Return (x, y) of the center of cell containing provided text 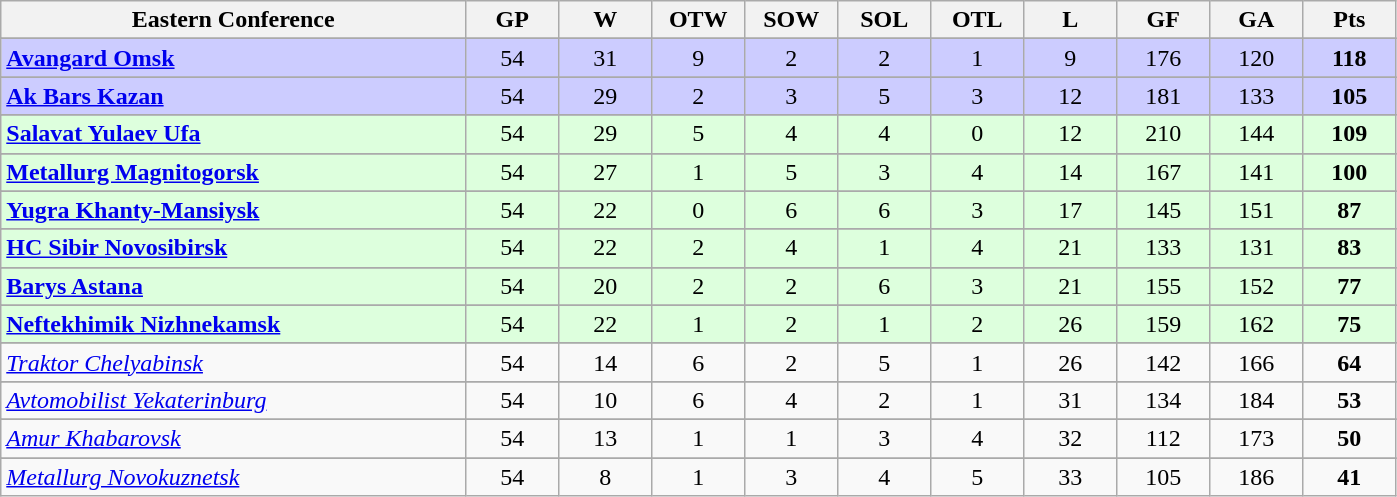
155 (1164, 286)
W (606, 20)
151 (1256, 210)
Avtomobilist Yekaterinburg (234, 400)
162 (1256, 324)
184 (1256, 400)
152 (1256, 286)
33 (1070, 477)
145 (1164, 210)
OTL (978, 20)
L (1070, 20)
GA (1256, 20)
77 (1350, 286)
176 (1164, 58)
32 (1070, 438)
10 (606, 400)
210 (1164, 134)
83 (1350, 248)
118 (1350, 58)
75 (1350, 324)
166 (1256, 362)
141 (1256, 172)
87 (1350, 210)
OTW (698, 20)
Amur Khabarovsk (234, 438)
53 (1350, 400)
17 (1070, 210)
HC Sibir Novosibirsk (234, 248)
186 (1256, 477)
20 (606, 286)
Yugra Khanty-Mansiysk (234, 210)
Neftekhimik Nizhnekamsk (234, 324)
181 (1164, 96)
144 (1256, 134)
8 (606, 477)
120 (1256, 58)
159 (1164, 324)
13 (606, 438)
Eastern Conference (234, 20)
27 (606, 172)
Pts (1350, 20)
Traktor Chelyabinsk (234, 362)
50 (1350, 438)
Salavat Yulaev Ufa (234, 134)
Ak Bars Kazan (234, 96)
112 (1164, 438)
Barys Astana (234, 286)
64 (1350, 362)
Avangard Omsk (234, 58)
173 (1256, 438)
Metallurg Magnitogorsk (234, 172)
41 (1350, 477)
109 (1350, 134)
134 (1164, 400)
SOL (884, 20)
131 (1256, 248)
GP (512, 20)
GF (1164, 20)
SOW (792, 20)
167 (1164, 172)
142 (1164, 362)
Metallurg Novokuznetsk (234, 477)
100 (1350, 172)
